Pinpoint the cell where the given text exists, returning its (X, Y) midpoint coordinate. 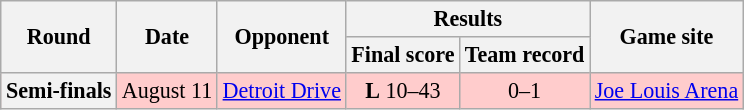
Results (468, 18)
Date (168, 36)
Round (59, 36)
Team record (525, 54)
Semi-finals (59, 90)
Game site (667, 36)
Final score (403, 54)
0–1 (525, 90)
August 11 (168, 90)
Joe Louis Arena (667, 90)
Detroit Drive (282, 90)
Opponent (282, 36)
L 10–43 (403, 90)
